Search for the cell housing the specified text and yield its [X, Y] center coordinate. 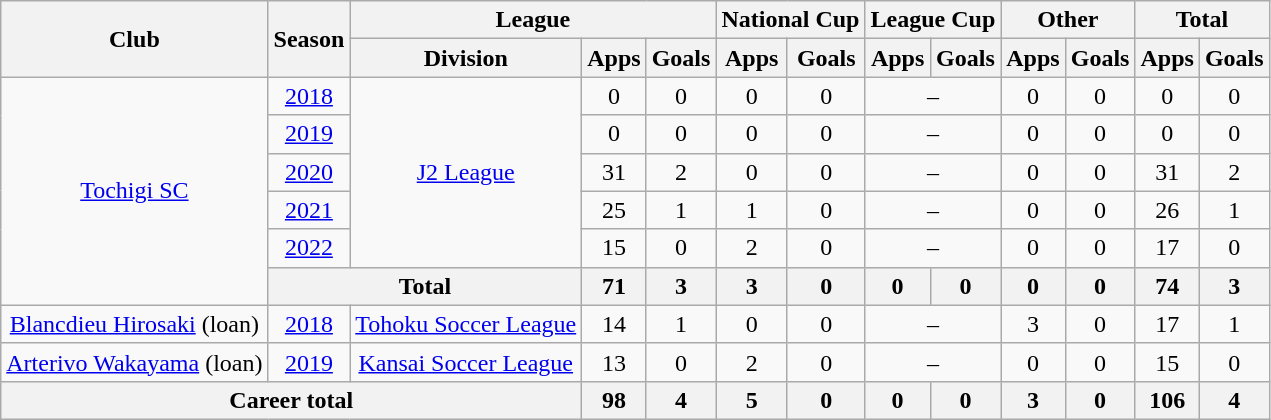
Tohoku Soccer League [466, 324]
106 [1167, 400]
71 [614, 286]
J2 League [466, 172]
Other [1068, 20]
5 [752, 400]
26 [1167, 210]
13 [614, 362]
League Cup [933, 20]
National Cup [790, 20]
98 [614, 400]
Blancdieu Hirosaki (loan) [134, 324]
League [533, 20]
2022 [309, 248]
25 [614, 210]
Season [309, 39]
Kansai Soccer League [466, 362]
74 [1167, 286]
2020 [309, 172]
2021 [309, 210]
14 [614, 324]
Tochigi SC [134, 191]
Career total [292, 400]
Arterivo Wakayama (loan) [134, 362]
Division [466, 58]
Club [134, 39]
